Output the (X, Y) coordinate of the center of the cell containing the given text.  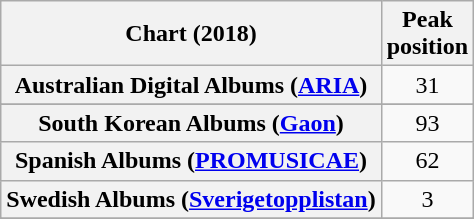
3 (427, 199)
93 (427, 123)
Chart (2018) (191, 34)
31 (427, 85)
62 (427, 161)
Spanish Albums (PROMUSICAE) (191, 161)
Swedish Albums (Sverigetopplistan) (191, 199)
Australian Digital Albums (ARIA) (191, 85)
Peak position (427, 34)
South Korean Albums (Gaon) (191, 123)
